Return the (x, y) coordinate for the center point of the cell that contains the specified text.  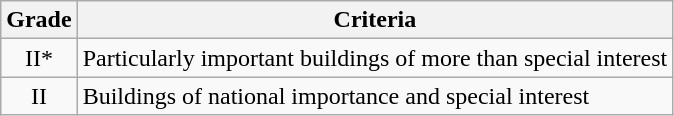
Grade (39, 20)
Buildings of national importance and special interest (375, 96)
II* (39, 58)
Criteria (375, 20)
Particularly important buildings of more than special interest (375, 58)
II (39, 96)
